Locate the cell with the specified text and output its (x, y) center coordinate. 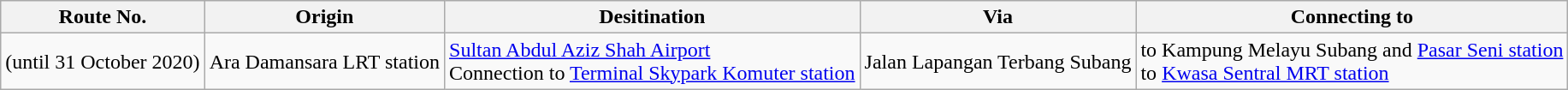
Desitination (653, 17)
(until 31 October 2020) (103, 62)
Ara Damansara LRT station (324, 62)
to Kampung Melayu Subang and Pasar Seni station to Kwasa Sentral MRT station (1352, 62)
Via (997, 17)
Sultan Abdul Aziz Shah Airport Connection to Terminal Skypark Komuter station (653, 62)
Route No. (103, 17)
Jalan Lapangan Terbang Subang (997, 62)
Connecting to (1352, 17)
Origin (324, 17)
